Detect which cell encompasses the target text, then output its (X, Y) center coordinate. 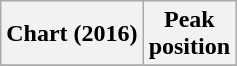
Peakposition (189, 34)
Chart (2016) (72, 34)
